Return [x, y] of the center of cell containing provided text 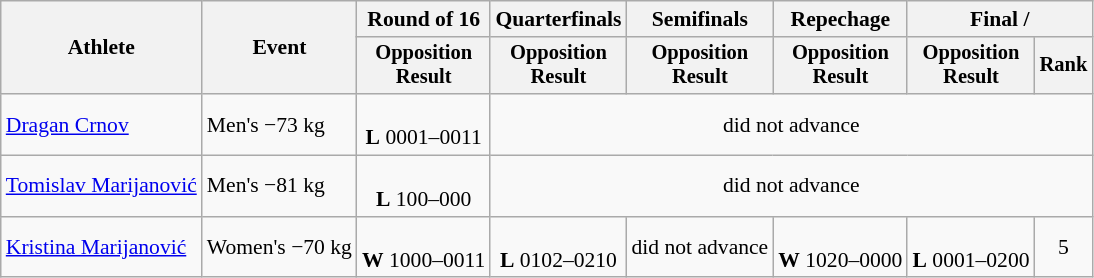
Round of 16 [424, 19]
Athlete [102, 48]
Men's −73 kg [280, 124]
Event [280, 48]
Kristina Marijanović [102, 248]
L 100–000 [424, 186]
Tomislav Marijanović [102, 186]
L 0001–0011 [424, 124]
L 0102–0210 [558, 248]
Repechage [840, 19]
L 0001–0200 [970, 248]
Women's −70 kg [280, 248]
Quarterfinals [558, 19]
W 1020–0000 [840, 248]
Semifinals [700, 19]
Dragan Crnov [102, 124]
Men's −81 kg [280, 186]
W 1000–0011 [424, 248]
Final / [1000, 19]
5 [1064, 248]
Rank [1064, 66]
